Pinpoint the cell where the given text exists, returning its (x, y) midpoint coordinate. 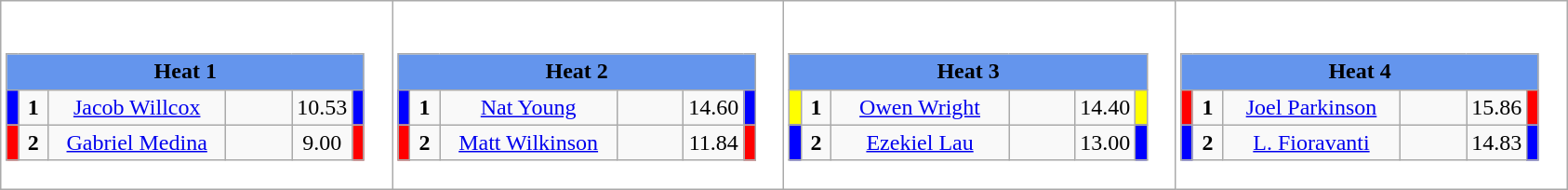
Heat 2 (577, 72)
Heat 3 (968, 72)
Jacob Willcox (138, 107)
Heat 1 1 Jacob Willcox 10.53 2 Gabriel Medina 9.00 (197, 95)
Nat Young (528, 107)
9.00 (322, 142)
14.83 (1497, 142)
14.60 (714, 107)
Matt Wilkinson (528, 142)
15.86 (1497, 107)
L. Fioravanti (1311, 142)
Gabriel Medina (138, 142)
Heat 2 1 Nat Young 14.60 2 Matt Wilkinson 11.84 (588, 95)
10.53 (322, 107)
13.00 (1105, 142)
Heat 4 (1360, 72)
Heat 3 1 Owen Wright 14.40 2 Ezekiel Lau 13.00 (980, 95)
14.40 (1105, 107)
11.84 (714, 142)
Owen Wright (921, 107)
Joel Parkinson (1311, 107)
Heat 4 1 Joel Parkinson 15.86 2 L. Fioravanti 14.83 (1371, 95)
Heat 1 (185, 72)
Ezekiel Lau (921, 142)
